Return [X, Y] of the center of cell containing provided text 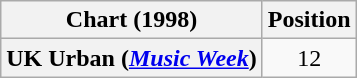
Chart (1998) [132, 20]
UK Urban (Music Week) [132, 58]
12 [309, 58]
Position [309, 20]
